Extract the (x, y) coordinate from the center of the cell holding the provided text.  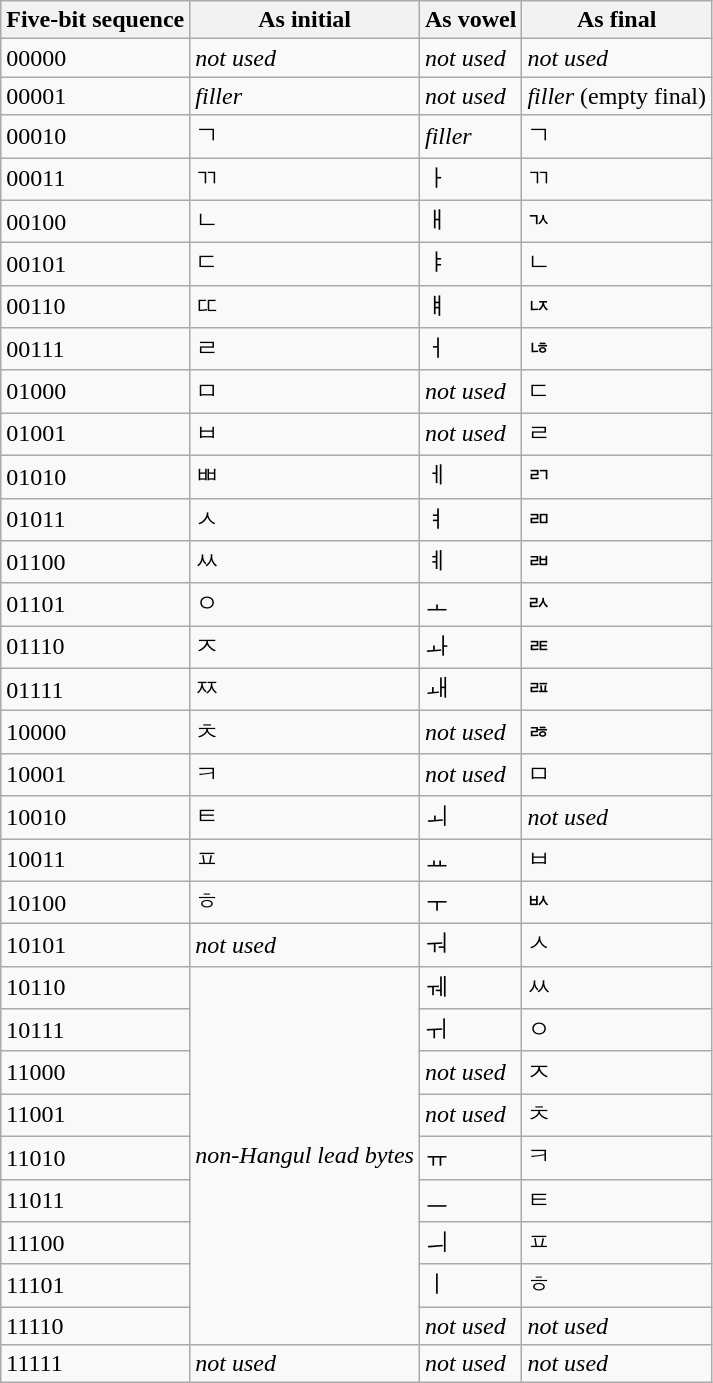
ㅖ (470, 562)
11011 (96, 1200)
10100 (96, 902)
Five-bit sequence (96, 20)
ㄵ (617, 306)
ㅢ (470, 1244)
ㄻ (617, 520)
01111 (96, 690)
ㅝ (470, 946)
ㅡ (470, 1200)
01010 (96, 476)
ㄺ (617, 476)
11101 (96, 1286)
00010 (96, 136)
00011 (96, 180)
00110 (96, 306)
ㅄ (617, 902)
00111 (96, 350)
ㅣ (470, 1286)
ㅓ (470, 350)
01000 (96, 392)
ㅛ (470, 860)
ㅔ (470, 476)
ㄼ (617, 562)
As final (617, 20)
ㅃ (305, 476)
11000 (96, 1072)
ㅜ (470, 902)
ㅞ (470, 988)
ㅐ (470, 222)
ㅙ (470, 690)
11100 (96, 1244)
10000 (96, 732)
10111 (96, 1030)
ㅏ (470, 180)
10110 (96, 988)
filler (empty final) (617, 96)
11111 (96, 1364)
ㅗ (470, 604)
11010 (96, 1158)
ㅑ (470, 264)
10010 (96, 818)
ㅟ (470, 1030)
ㄿ (617, 690)
As initial (305, 20)
ㄾ (617, 648)
ㅒ (470, 306)
10001 (96, 774)
ㅘ (470, 648)
00101 (96, 264)
01001 (96, 434)
10101 (96, 946)
ㅠ (470, 1158)
01100 (96, 562)
01110 (96, 648)
ㅕ (470, 520)
11110 (96, 1326)
00000 (96, 58)
01101 (96, 604)
ㄸ (305, 306)
10011 (96, 860)
As vowel (470, 20)
ㄶ (617, 350)
ㅀ (617, 732)
00001 (96, 96)
ㄳ (617, 222)
ㅚ (470, 818)
non-Hangul lead bytes (305, 1156)
01011 (96, 520)
ㅉ (305, 690)
00100 (96, 222)
11001 (96, 1116)
ㄽ (617, 604)
